Identify which cell holds the provided text, then report its [X, Y] central coordinate. 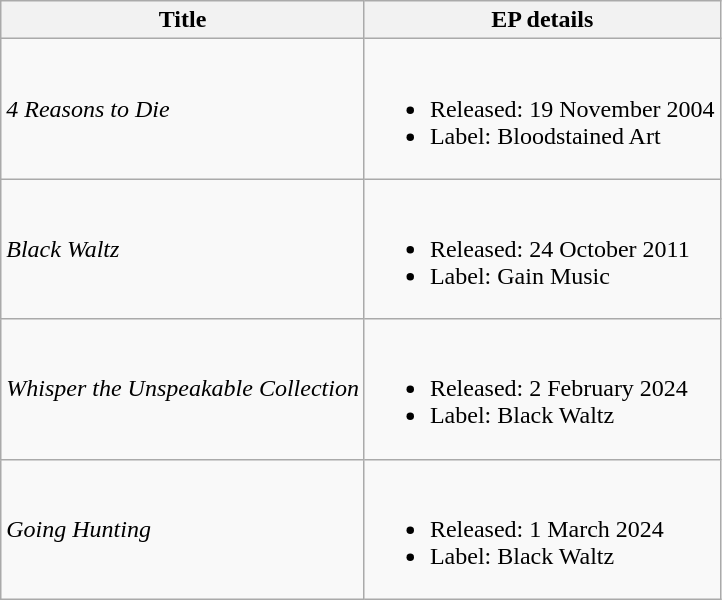
Whisper the Unspeakable Collection [183, 389]
Released: 2 February 2024Label: Black Waltz [542, 389]
EP details [542, 20]
Released: 1 March 2024Label: Black Waltz [542, 529]
Black Waltz [183, 249]
Released: 19 November 2004Label: Bloodstained Art [542, 109]
Released: 24 October 2011Label: Gain Music [542, 249]
Title [183, 20]
4 Reasons to Die [183, 109]
Going Hunting [183, 529]
